From the cell containing the given text, extract its center point as (x, y) coordinate. 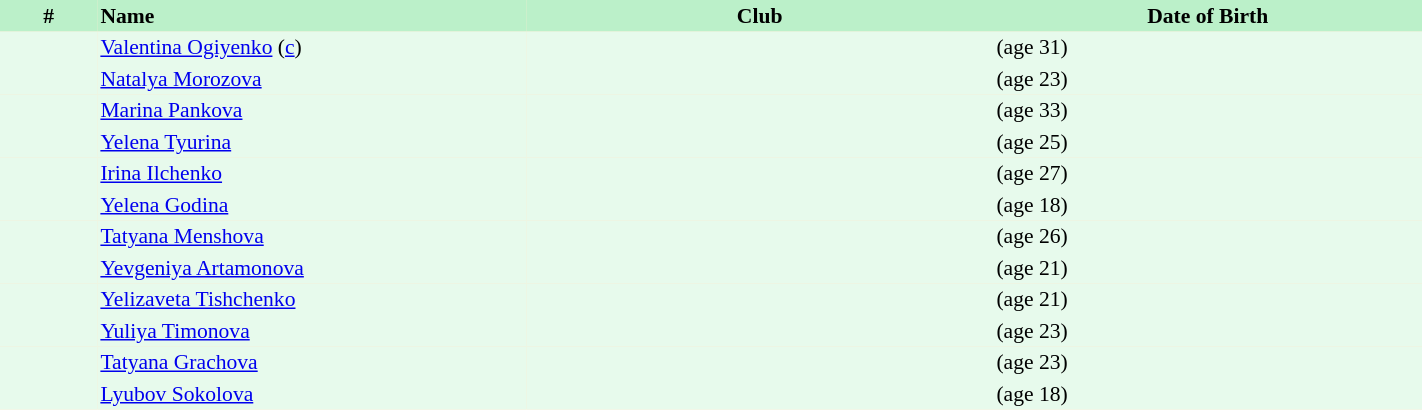
(age 31) (1208, 48)
(age 27) (1208, 174)
(age 33) (1208, 110)
Yevgeniya Artamonova (312, 268)
(age 26) (1208, 236)
Tatyana Menshova (312, 236)
Yelena Tyurina (312, 142)
Club (760, 16)
Date of Birth (1208, 16)
(age 25) (1208, 142)
Irina Ilchenko (312, 174)
Yelena Godina (312, 205)
# (48, 16)
Valentina Ogiyenko (c) (312, 48)
Yuliya Timonova (312, 331)
Name (312, 16)
Tatyana Grachova (312, 362)
Marina Pankova (312, 110)
Lyubov Sokolova (312, 394)
Natalya Morozova (312, 79)
Yelizaveta Tishchenko (312, 300)
